Provide the [x, y] coordinate of the cell's center where the given text is located.  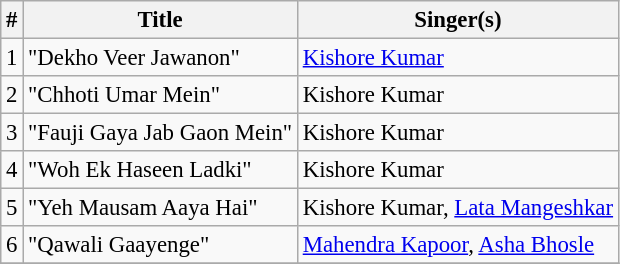
"Fauji Gaya Jab Gaon Mein" [160, 133]
Title [160, 20]
5 [12, 208]
"Qawali Gaayenge" [160, 245]
6 [12, 245]
"Chhoti Umar Mein" [160, 95]
# [12, 20]
1 [12, 58]
"Yeh Mausam Aaya Hai" [160, 208]
2 [12, 95]
"Woh Ek Haseen Ladki" [160, 170]
"Dekho Veer Jawanon" [160, 58]
Mahendra Kapoor, Asha Bhosle [458, 245]
3 [12, 133]
Kishore Kumar, Lata Mangeshkar [458, 208]
4 [12, 170]
Singer(s) [458, 20]
